Determine the [x, y] coordinate at the center of the cell enclosing the given text.  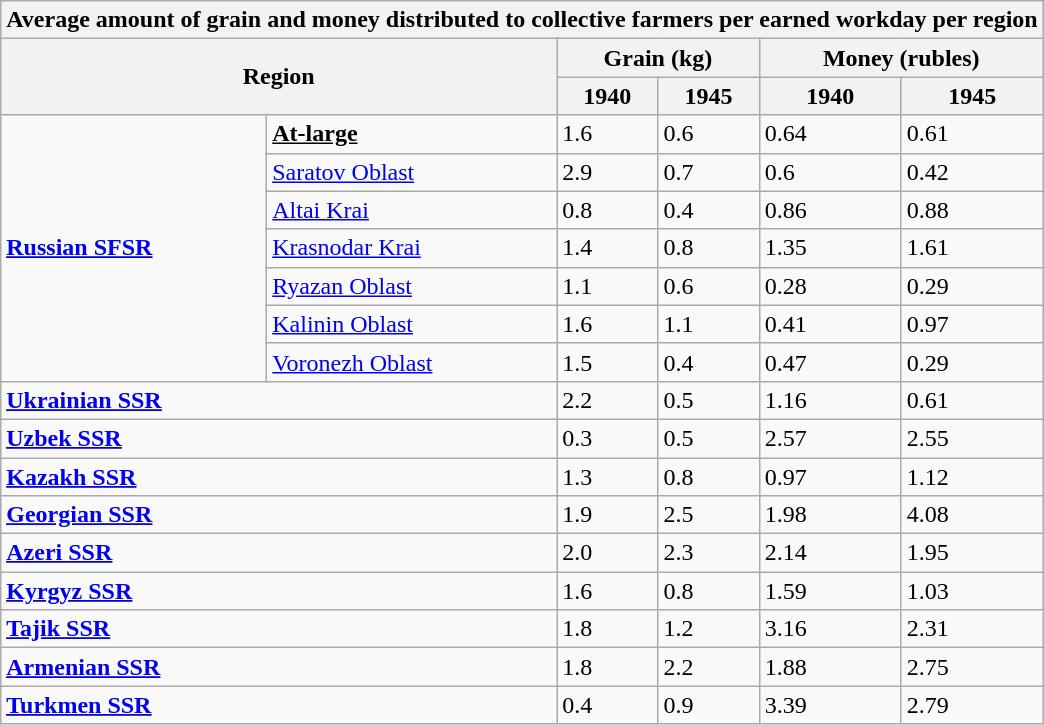
3.39 [830, 705]
2.5 [708, 515]
1.88 [830, 667]
1.16 [830, 400]
0.7 [708, 172]
1.9 [608, 515]
1.3 [608, 477]
3.16 [830, 629]
1.61 [972, 248]
Kalinin Oblast [412, 324]
1.2 [708, 629]
Turkmen SSR [279, 705]
Region [279, 77]
Saratov Oblast [412, 172]
1.03 [972, 591]
0.3 [608, 438]
2.57 [830, 438]
2.55 [972, 438]
0.41 [830, 324]
1.4 [608, 248]
2.14 [830, 553]
0.9 [708, 705]
0.28 [830, 286]
Ukrainian SSR [279, 400]
Grain (kg) [658, 58]
1.5 [608, 362]
Average amount of grain and money distributed to collective farmers per earned workday per region [522, 20]
2.79 [972, 705]
Tajik SSR [279, 629]
Georgian SSR [279, 515]
Krasnodar Krai [412, 248]
Money (rubles) [901, 58]
1.12 [972, 477]
2.0 [608, 553]
Altai Krai [412, 210]
2.75 [972, 667]
0.42 [972, 172]
Kyrgyz SSR [279, 591]
0.47 [830, 362]
0.64 [830, 134]
2.31 [972, 629]
1.35 [830, 248]
0.86 [830, 210]
Armenian SSR [279, 667]
0.88 [972, 210]
1.95 [972, 553]
1.59 [830, 591]
Russian SFSR [134, 248]
1.98 [830, 515]
4.08 [972, 515]
Voronezh Oblast [412, 362]
Azeri SSR [279, 553]
Ryazan Oblast [412, 286]
Kazakh SSR [279, 477]
2.3 [708, 553]
2.9 [608, 172]
Uzbek SSR [279, 438]
At-large [412, 134]
